Extract the [X, Y] coordinate from the center of the cell holding the provided text.  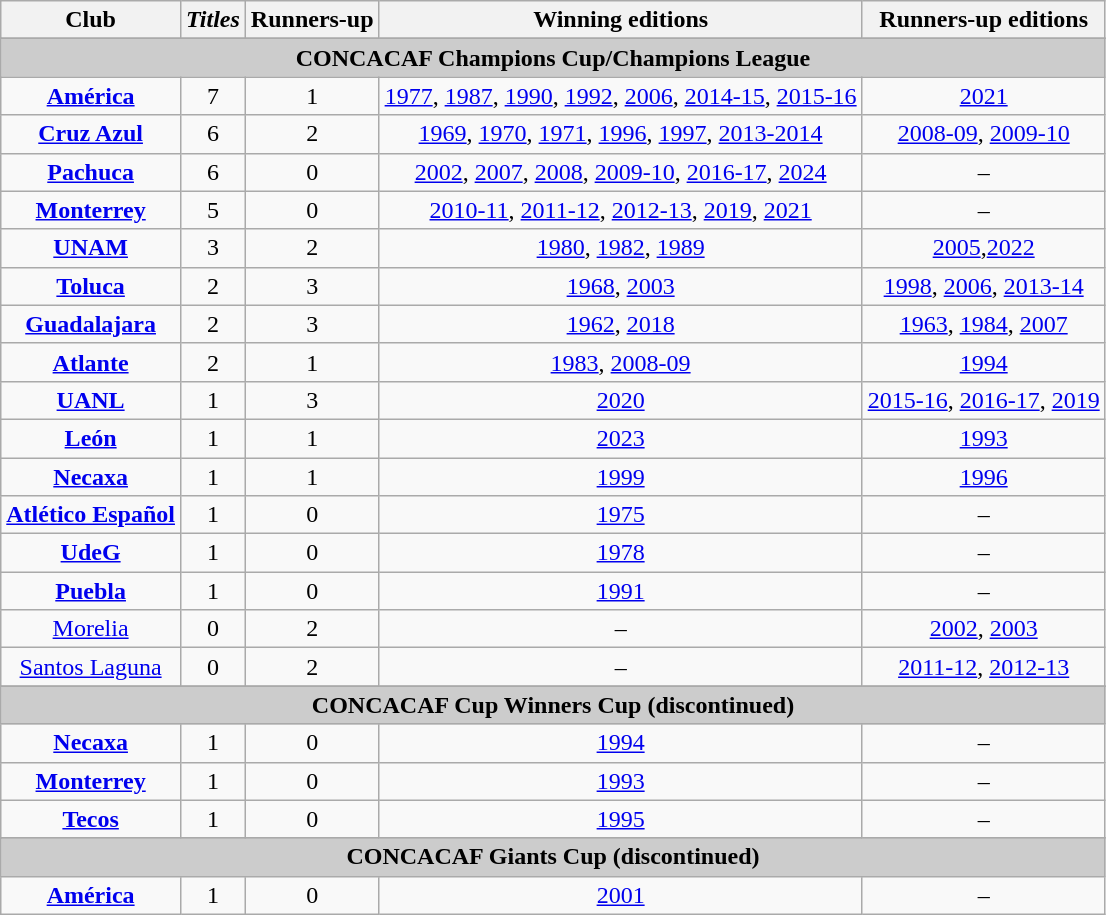
Cruz Azul [91, 134]
2021 [984, 96]
Atlante [91, 362]
2001 [620, 895]
CONCACAF Champions Cup/Champions League [553, 58]
Runners-up [312, 20]
UANL [91, 400]
2010-11, 2011-12, 2012-13, 2019, 2021 [620, 210]
CONCACAF Giants Cup (discontinued) [553, 857]
1977, 1987, 1990, 1992, 2006, 2014-15, 2015-16 [620, 96]
5 [212, 210]
1968, 2003 [620, 286]
UdeG [91, 553]
2015-16, 2016-17, 2019 [984, 400]
Morelia [91, 629]
2023 [620, 438]
1996 [984, 477]
1962, 2018 [620, 324]
1980, 1982, 1989 [620, 248]
2002, 2003 [984, 629]
1983, 2008-09 [620, 362]
Tecos [91, 819]
CONCACAF Cup Winners Cup (discontinued) [553, 705]
Guadalajara [91, 324]
1969, 1970, 1971, 1996, 1997, 2013-2014 [620, 134]
2011-12, 2012-13 [984, 667]
Titles [212, 20]
Winning editions [620, 20]
Atlético Español [91, 515]
2002, 2007, 2008, 2009-10, 2016-17, 2024 [620, 172]
1975 [620, 515]
1999 [620, 477]
UNAM [91, 248]
1978 [620, 553]
1998, 2006, 2013-14 [984, 286]
Toluca [91, 286]
Santos Laguna [91, 667]
1963, 1984, 2007 [984, 324]
1991 [620, 591]
2005,2022 [984, 248]
Puebla [91, 591]
2020 [620, 400]
Pachuca [91, 172]
Club [91, 20]
2008-09, 2009-10 [984, 134]
León [91, 438]
7 [212, 96]
1995 [620, 819]
Runners-up editions [984, 20]
